Return the [x, y] coordinate for the center point of the cell that contains the specified text.  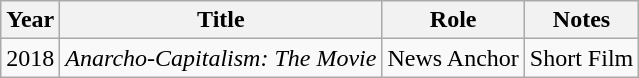
Year [30, 20]
Title [221, 20]
2018 [30, 58]
Role [453, 20]
Anarcho-Capitalism: The Movie [221, 58]
News Anchor [453, 58]
Notes [581, 20]
Short Film [581, 58]
